Return the (x, y) coordinate for the center point of the cell that contains the specified text.  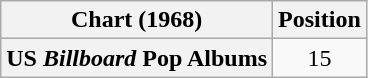
15 (320, 58)
US Billboard Pop Albums (137, 58)
Chart (1968) (137, 20)
Position (320, 20)
